Provide the (x, y) coordinate of the cell's center where the given text is located.  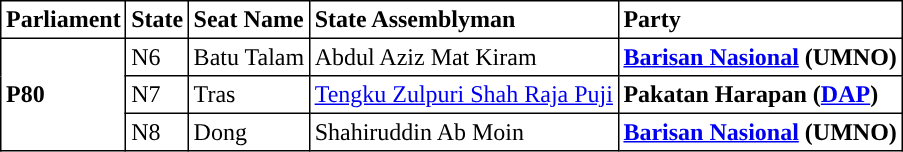
Seat Name (248, 20)
Parliament (64, 20)
N7 (157, 95)
Party (760, 20)
P80 (64, 94)
Pakatan Harapan (DAP) (760, 95)
Batu Talam (248, 57)
State Assemblyman (464, 20)
State (157, 20)
Tengku Zulpuri Shah Raja Puji (464, 95)
Tras (248, 95)
N8 (157, 132)
Dong (248, 132)
Abdul Aziz Mat Kiram (464, 57)
Shahiruddin Ab Moin (464, 132)
N6 (157, 57)
